Detect which cell encompasses the target text, then output its (x, y) center coordinate. 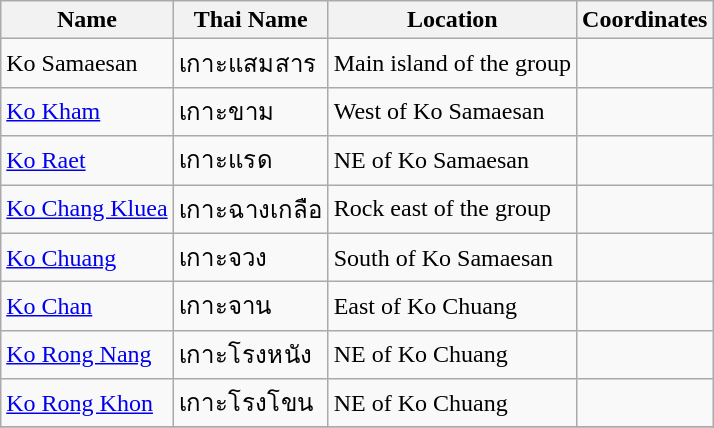
NE of Ko Samaesan (452, 160)
Location (452, 20)
เกาะจวง (250, 258)
เกาะฉางเกลือ (250, 208)
เกาะแรด (250, 160)
Thai Name (250, 20)
Ko Chuang (87, 258)
Ko Chan (87, 306)
Coordinates (645, 20)
เกาะโรงหนัง (250, 354)
เกาะโรงโขน (250, 404)
เกาะแสมสาร (250, 64)
Ko Chang Kluea (87, 208)
Ko Raet (87, 160)
Ko Kham (87, 112)
Name (87, 20)
Ko Rong Khon (87, 404)
Ko Samaesan (87, 64)
East of Ko Chuang (452, 306)
เกาะขาม (250, 112)
Ko Rong Nang (87, 354)
Rock east of the group (452, 208)
Main island of the group (452, 64)
South of Ko Samaesan (452, 258)
เกาะจาน (250, 306)
West of Ko Samaesan (452, 112)
